Identify which cell holds the provided text, then report its (X, Y) central coordinate. 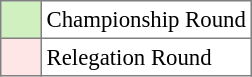
Relegation Round (146, 57)
Championship Round (146, 20)
